Identify which cell holds the provided text, then report its [X, Y] central coordinate. 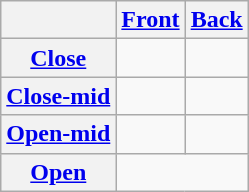
Front [150, 20]
Close-mid [58, 96]
Open-mid [58, 134]
Back [216, 20]
Close [58, 58]
Open [58, 172]
